Extract the (X, Y) coordinate from the center of the cell holding the provided text.  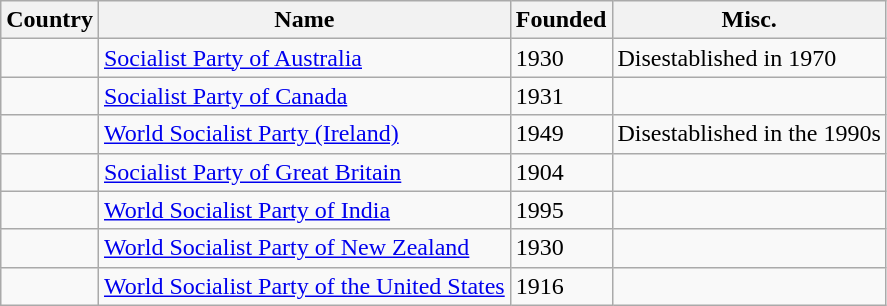
Socialist Party of Great Britain (304, 172)
Misc. (749, 20)
1916 (561, 286)
World Socialist Party of India (304, 210)
1995 (561, 210)
1931 (561, 96)
Name (304, 20)
World Socialist Party of New Zealand (304, 248)
Country (50, 20)
1949 (561, 134)
1904 (561, 172)
World Socialist Party (Ireland) (304, 134)
Disestablished in 1970 (749, 58)
Socialist Party of Canada (304, 96)
Socialist Party of Australia (304, 58)
Founded (561, 20)
World Socialist Party of the United States (304, 286)
Disestablished in the 1990s (749, 134)
